Provide the (x, y) coordinate of the cell's center where the given text is located.  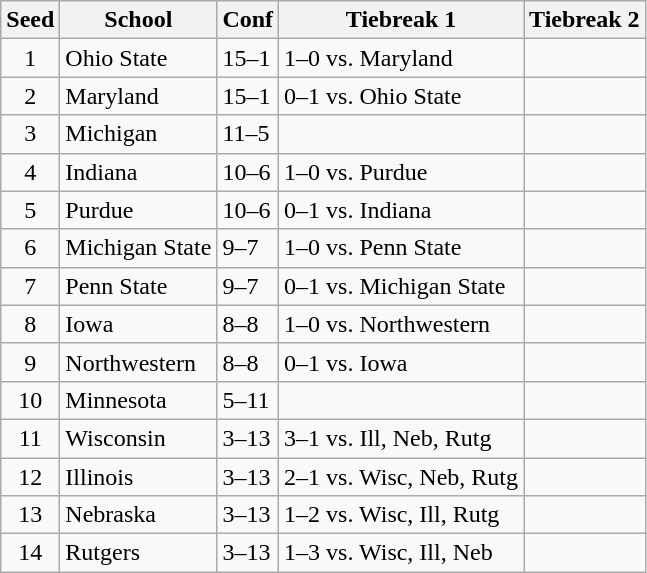
Penn State (138, 286)
11 (30, 438)
3–1 vs. Ill, Neb, Rutg (402, 438)
Nebraska (138, 515)
13 (30, 515)
5–11 (248, 400)
2 (30, 96)
Iowa (138, 324)
1–0 vs. Purdue (402, 172)
14 (30, 553)
0–1 vs. Iowa (402, 362)
Michigan State (138, 248)
1 (30, 58)
Michigan (138, 134)
Northwestern (138, 362)
Tiebreak 1 (402, 20)
Seed (30, 20)
7 (30, 286)
1–0 vs. Penn State (402, 248)
12 (30, 477)
2–1 vs. Wisc, Neb, Rutg (402, 477)
Ohio State (138, 58)
10 (30, 400)
Minnesota (138, 400)
School (138, 20)
Rutgers (138, 553)
Conf (248, 20)
Indiana (138, 172)
8 (30, 324)
5 (30, 210)
1–0 vs. Northwestern (402, 324)
4 (30, 172)
9 (30, 362)
11–5 (248, 134)
0–1 vs. Ohio State (402, 96)
Maryland (138, 96)
3 (30, 134)
1–3 vs. Wisc, Ill, Neb (402, 553)
Illinois (138, 477)
1–2 vs. Wisc, Ill, Rutg (402, 515)
Tiebreak 2 (585, 20)
0–1 vs. Indiana (402, 210)
6 (30, 248)
0–1 vs. Michigan State (402, 286)
Purdue (138, 210)
Wisconsin (138, 438)
1–0 vs. Maryland (402, 58)
